For the text-containing cell, return its midpoint in (X, Y) coordinate format. 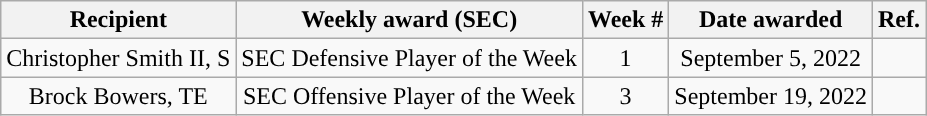
Brock Bowers, TE (118, 96)
1 (625, 58)
SEC Defensive Player of the Week (410, 58)
Weekly award (SEC) (410, 20)
3 (625, 96)
Ref. (900, 20)
Date awarded (771, 20)
Week # (625, 20)
Recipient (118, 20)
Christopher Smith II, S (118, 58)
SEC Offensive Player of the Week (410, 96)
September 5, 2022 (771, 58)
September 19, 2022 (771, 96)
